Scan for the cell matching the given text and deliver its [x, y] coordinate at center. 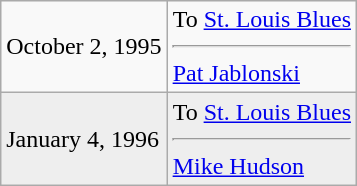
To St. Louis BluesMike Hudson [262, 139]
October 2, 1995 [84, 47]
January 4, 1996 [84, 139]
To St. Louis BluesPat Jablonski [262, 47]
